Find where the given text appears and provide that cell's center as (x, y) coordinate. 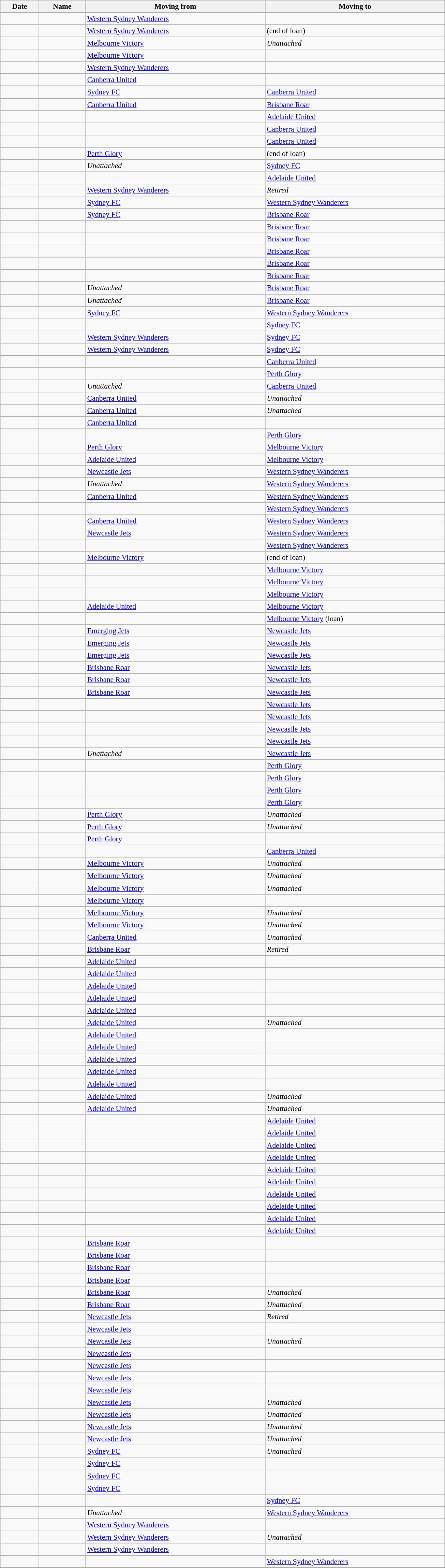
Melbourne Victory (loan) (355, 619)
Moving from (175, 7)
Date (20, 7)
Name (62, 7)
Moving to (355, 7)
